Extract the [x, y] coordinate from the center of the cell holding the provided text.  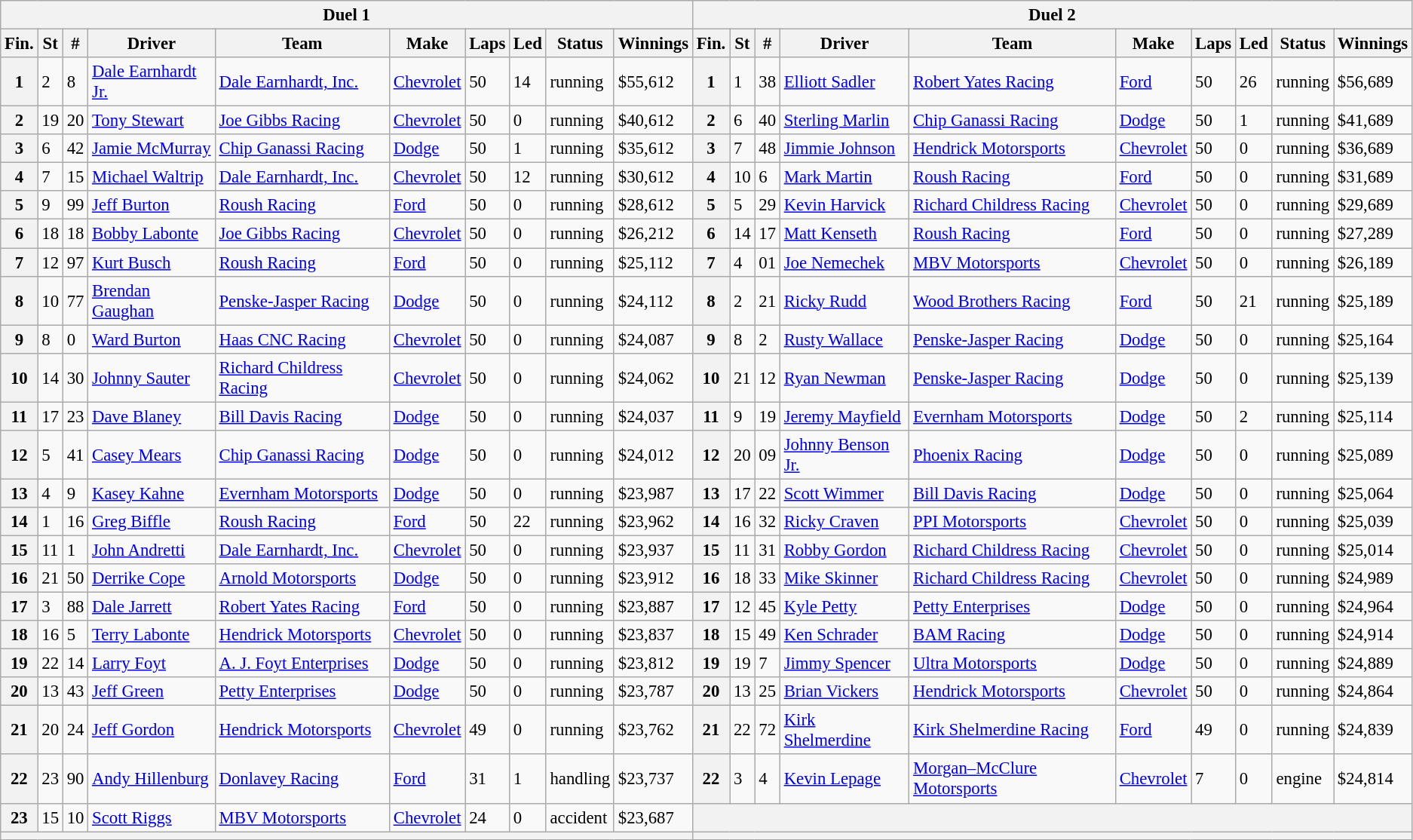
Jamie McMurray [152, 149]
$24,814 [1373, 780]
Ricky Craven [844, 522]
88 [75, 607]
$25,014 [1373, 550]
48 [768, 149]
$29,689 [1373, 206]
Kevin Lepage [844, 780]
$24,989 [1373, 578]
Derrike Cope [152, 578]
Ultra Motorsports [1013, 664]
$24,864 [1373, 691]
90 [75, 780]
$23,812 [653, 664]
43 [75, 691]
Terry Labonte [152, 635]
Kirk Shelmerdine Racing [1013, 730]
01 [768, 262]
Ward Burton [152, 339]
Brendan Gaughan [152, 300]
Ken Schrader [844, 635]
$23,837 [653, 635]
Sterling Marlin [844, 121]
$26,212 [653, 234]
Ryan Newman [844, 377]
Kevin Harvick [844, 206]
$23,987 [653, 493]
$24,889 [1373, 664]
Kyle Petty [844, 607]
$24,087 [653, 339]
Michael Waltrip [152, 177]
33 [768, 578]
41 [75, 455]
$24,062 [653, 377]
$25,164 [1373, 339]
45 [768, 607]
$36,689 [1373, 149]
Larry Foyt [152, 664]
$25,189 [1373, 300]
Dale Jarrett [152, 607]
$35,612 [653, 149]
$24,839 [1373, 730]
$25,114 [1373, 416]
$24,914 [1373, 635]
Haas CNC Racing [302, 339]
Joe Nemechek [844, 262]
40 [768, 121]
Casey Mears [152, 455]
John Andretti [152, 550]
Jimmy Spencer [844, 664]
$23,937 [653, 550]
$25,139 [1373, 377]
A. J. Foyt Enterprises [302, 664]
32 [768, 522]
Rusty Wallace [844, 339]
$23,687 [653, 817]
29 [768, 206]
Scott Riggs [152, 817]
Elliott Sadler [844, 81]
Dale Earnhardt Jr. [152, 81]
Mark Martin [844, 177]
38 [768, 81]
$23,887 [653, 607]
26 [1253, 81]
$25,112 [653, 262]
Bobby Labonte [152, 234]
Morgan–McClure Motorsports [1013, 780]
$23,787 [653, 691]
$25,064 [1373, 493]
Jimmie Johnson [844, 149]
25 [768, 691]
$23,912 [653, 578]
Scott Wimmer [844, 493]
Andy Hillenburg [152, 780]
Jeff Burton [152, 206]
$25,089 [1373, 455]
Brian Vickers [844, 691]
09 [768, 455]
$23,737 [653, 780]
Johnny Sauter [152, 377]
Phoenix Racing [1013, 455]
PPI Motorsports [1013, 522]
$23,762 [653, 730]
engine [1303, 780]
Dave Blaney [152, 416]
42 [75, 149]
Duel 1 [347, 15]
Kirk Shelmerdine [844, 730]
Jeff Gordon [152, 730]
$41,689 [1373, 121]
Donlavey Racing [302, 780]
$55,612 [653, 81]
Jeremy Mayfield [844, 416]
Robby Gordon [844, 550]
Kasey Kahne [152, 493]
$24,112 [653, 300]
Tony Stewart [152, 121]
$40,612 [653, 121]
Johnny Benson Jr. [844, 455]
Arnold Motorsports [302, 578]
Duel 2 [1052, 15]
$24,964 [1373, 607]
$24,012 [653, 455]
BAM Racing [1013, 635]
accident [580, 817]
$28,612 [653, 206]
$31,689 [1373, 177]
Ricky Rudd [844, 300]
Kurt Busch [152, 262]
$27,289 [1373, 234]
$24,037 [653, 416]
$23,962 [653, 522]
Mike Skinner [844, 578]
Wood Brothers Racing [1013, 300]
30 [75, 377]
Matt Kenseth [844, 234]
$56,689 [1373, 81]
77 [75, 300]
97 [75, 262]
72 [768, 730]
Greg Biffle [152, 522]
$25,039 [1373, 522]
Jeff Green [152, 691]
$30,612 [653, 177]
$26,189 [1373, 262]
handling [580, 780]
99 [75, 206]
